Return the (X, Y) coordinate for the center point of the cell that contains the specified text.  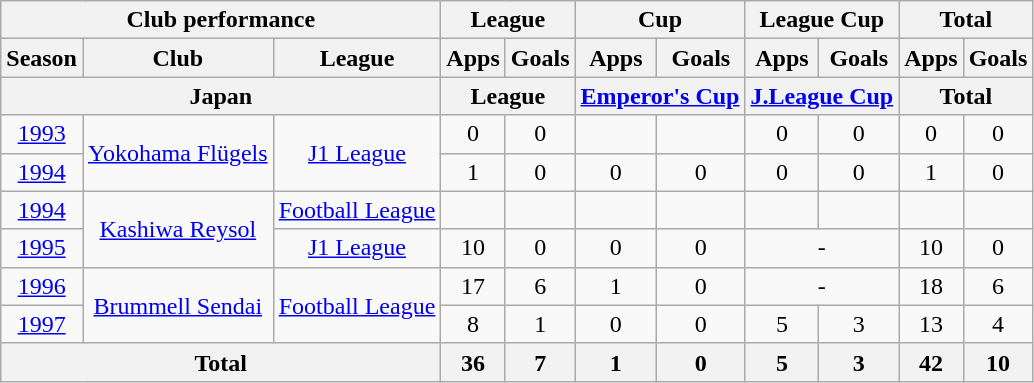
13 (931, 324)
1993 (42, 134)
1996 (42, 286)
Cup (660, 20)
36 (473, 362)
42 (931, 362)
Emperor's Cup (660, 96)
League Cup (822, 20)
J.League Cup (822, 96)
18 (931, 286)
7 (540, 362)
Yokohama Flügels (178, 153)
Season (42, 58)
1995 (42, 248)
Kashiwa Reysol (178, 229)
17 (473, 286)
8 (473, 324)
Japan (221, 96)
1997 (42, 324)
4 (998, 324)
Club performance (221, 20)
Brummell Sendai (178, 305)
Club (178, 58)
